Find where the given text appears and provide that cell's center as [x, y] coordinate. 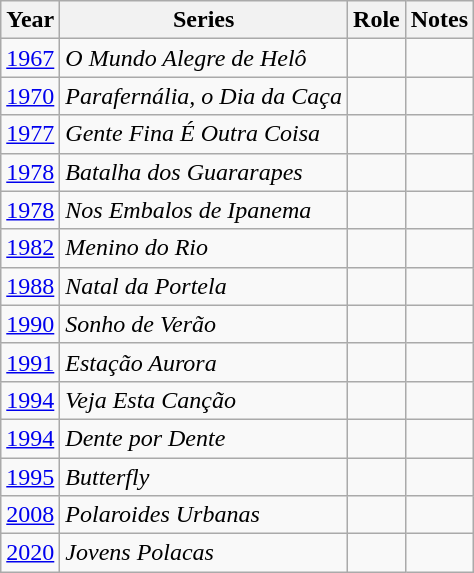
Menino do Rio [204, 248]
Butterfly [204, 477]
Dente por Dente [204, 438]
Parafernália, o Dia da Caça [204, 96]
Estação Aurora [204, 362]
1995 [30, 477]
Notes [439, 20]
Gente Fina É Outra Coisa [204, 134]
Role [377, 20]
Sonho de Verão [204, 324]
Series [204, 20]
O Mundo Alegre de Helô [204, 58]
Veja Esta Canção [204, 400]
Year [30, 20]
2008 [30, 515]
Polaroides Urbanas [204, 515]
1970 [30, 96]
Natal da Portela [204, 286]
1990 [30, 324]
2020 [30, 553]
1967 [30, 58]
1982 [30, 248]
1991 [30, 362]
Batalha dos Guararapes [204, 172]
1988 [30, 286]
1977 [30, 134]
Jovens Polacas [204, 553]
Nos Embalos de Ipanema [204, 210]
